Output the (x, y) coordinate of the center of the cell containing the given text.  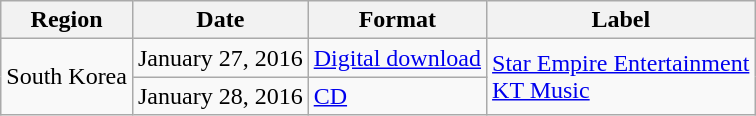
CD (397, 96)
January 28, 2016 (220, 96)
Format (397, 20)
Label (621, 20)
January 27, 2016 (220, 58)
South Korea (67, 77)
Date (220, 20)
Star Empire Entertainment KT Music (621, 77)
Digital download (397, 58)
Region (67, 20)
